Scan for the cell matching the given text and deliver its [X, Y] coordinate at center. 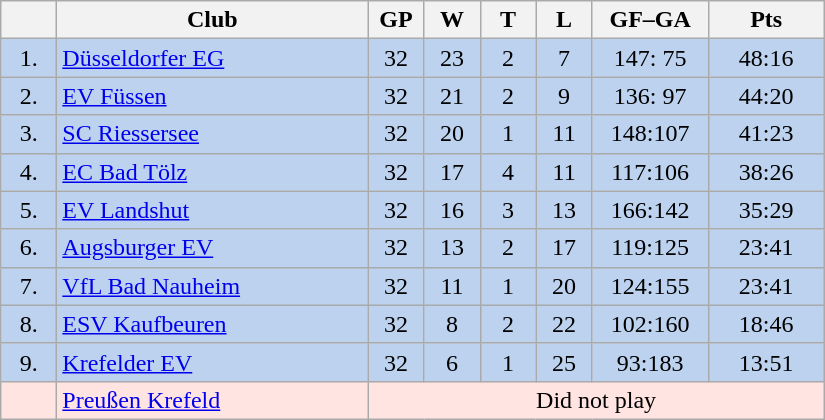
48:16 [766, 58]
EV Füssen [212, 96]
Did not play [596, 400]
T [508, 20]
166:142 [650, 210]
41:23 [766, 134]
4. [29, 172]
35:29 [766, 210]
Club [212, 20]
147: 75 [650, 58]
21 [452, 96]
GP [396, 20]
W [452, 20]
136: 97 [650, 96]
8. [29, 324]
18:46 [766, 324]
148:107 [650, 134]
7. [29, 286]
119:125 [650, 248]
Krefelder EV [212, 362]
ESV Kaufbeuren [212, 324]
9. [29, 362]
SC Riessersee [212, 134]
38:26 [766, 172]
Pts [766, 20]
VfL Bad Nauheim [212, 286]
GF–GA [650, 20]
1. [29, 58]
4 [508, 172]
117:106 [650, 172]
93:183 [650, 362]
22 [564, 324]
Preußen Krefeld [212, 400]
6. [29, 248]
L [564, 20]
EC Bad Tölz [212, 172]
6 [452, 362]
3. [29, 134]
5. [29, 210]
8 [452, 324]
25 [564, 362]
44:20 [766, 96]
3 [508, 210]
124:155 [650, 286]
13:51 [766, 362]
7 [564, 58]
9 [564, 96]
EV Landshut [212, 210]
102:160 [650, 324]
Augsburger EV [212, 248]
16 [452, 210]
23 [452, 58]
2. [29, 96]
Düsseldorfer EG [212, 58]
